Return the (x, y) coordinate for the center point of the cell that contains the specified text.  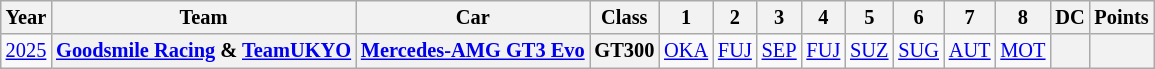
8 (1022, 17)
2025 (26, 51)
SUZ (869, 51)
5 (869, 17)
2 (735, 17)
Team (204, 17)
3 (780, 17)
Car (473, 17)
Goodsmile Racing & TeamUKYO (204, 51)
AUT (970, 51)
DC (1070, 17)
4 (824, 17)
SUG (918, 51)
Year (26, 17)
Points (1122, 17)
Class (625, 17)
Mercedes-AMG GT3 Evo (473, 51)
MOT (1022, 51)
6 (918, 17)
OKA (686, 51)
7 (970, 17)
GT300 (625, 51)
SEP (780, 51)
1 (686, 17)
